Locate the cell with the specified text and output its [X, Y] center coordinate. 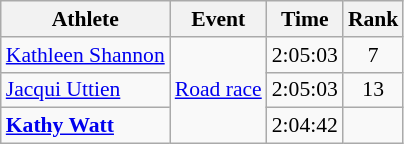
Kathleen Shannon [86, 55]
7 [374, 55]
Event [218, 19]
Kathy Watt [86, 126]
Time [305, 19]
2:04:42 [305, 126]
Athlete [86, 19]
Jacqui Uttien [86, 90]
Road race [218, 90]
13 [374, 90]
Rank [374, 19]
